From the cell containing the given text, extract its center point as [X, Y] coordinate. 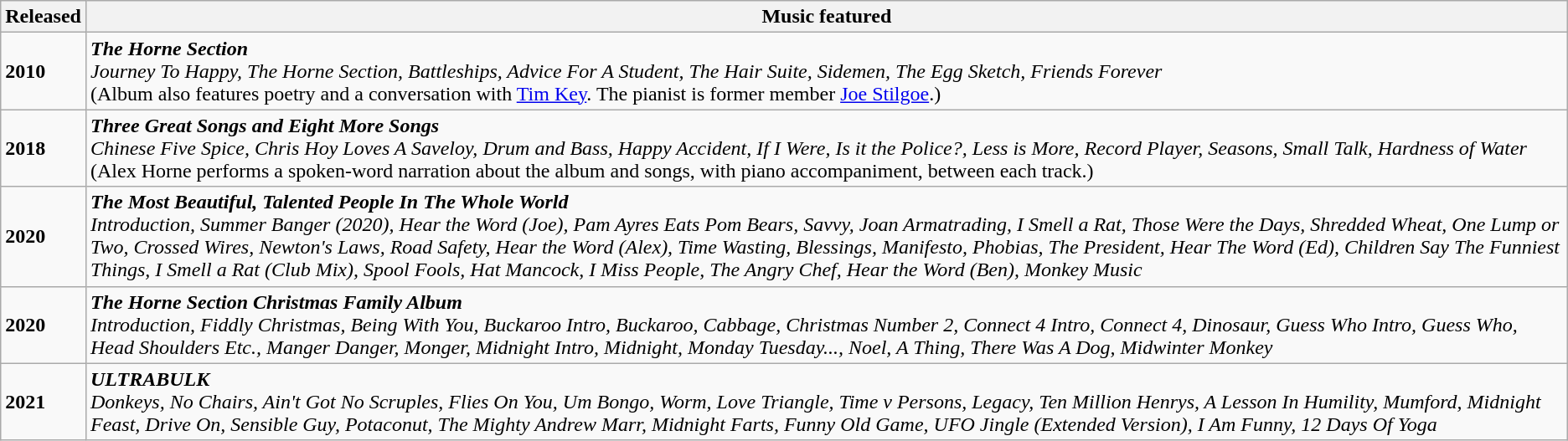
2010 [44, 71]
2021 [44, 402]
2018 [44, 148]
Music featured [826, 17]
Released [44, 17]
